From the cell containing the given text, extract its center point as [X, Y] coordinate. 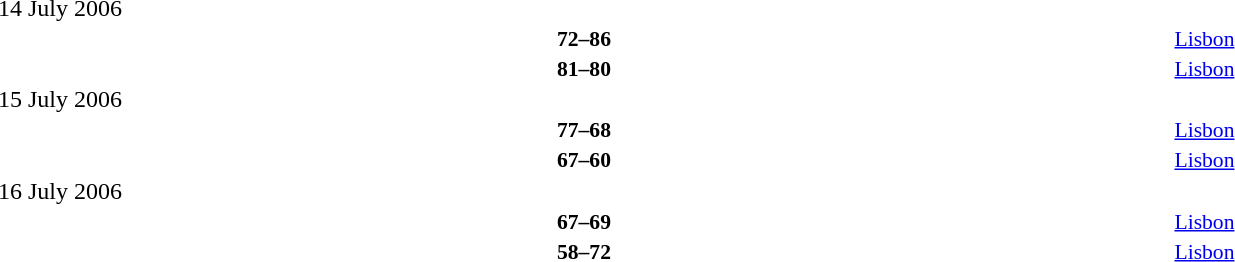
67–60 [584, 160]
81–80 [584, 68]
77–68 [584, 130]
72–86 [584, 38]
67–69 [584, 222]
